Determine the [X, Y] coordinate at the center of the cell enclosing the given text.  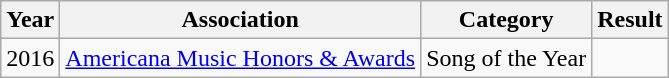
2016 [30, 58]
Association [240, 20]
Result [630, 20]
Americana Music Honors & Awards [240, 58]
Year [30, 20]
Category [506, 20]
Song of the Year [506, 58]
